Return the (x, y) coordinate for the center point of the cell that contains the specified text.  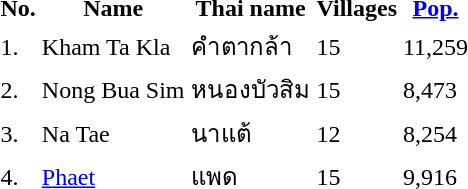
Na Tae (113, 133)
Nong Bua Sim (113, 90)
12 (356, 133)
Kham Ta Kla (113, 46)
คำตากล้า (250, 46)
หนองบัวสิม (250, 90)
นาแต้ (250, 133)
